Find where the given text appears and provide that cell's center as [x, y] coordinate. 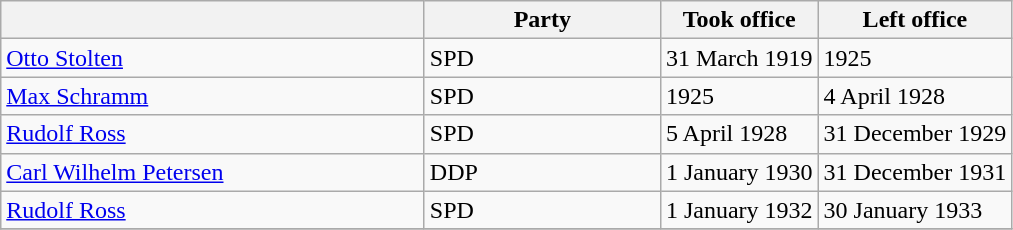
Left office [915, 20]
Max Schramm [213, 96]
31 December 1929 [915, 134]
Party [542, 20]
1 January 1930 [739, 172]
Carl Wilhelm Petersen [213, 172]
30 January 1933 [915, 210]
1 January 1932 [739, 210]
5 April 1928 [739, 134]
31 December 1931 [915, 172]
4 April 1928 [915, 96]
Otto Stolten [213, 58]
31 March 1919 [739, 58]
Took office [739, 20]
DDP [542, 172]
